Scan for the cell matching the given text and deliver its (X, Y) coordinate at center. 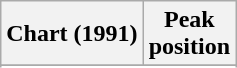
Chart (1991) (72, 34)
Peakposition (189, 34)
